From the cell containing the given text, extract its center point as (X, Y) coordinate. 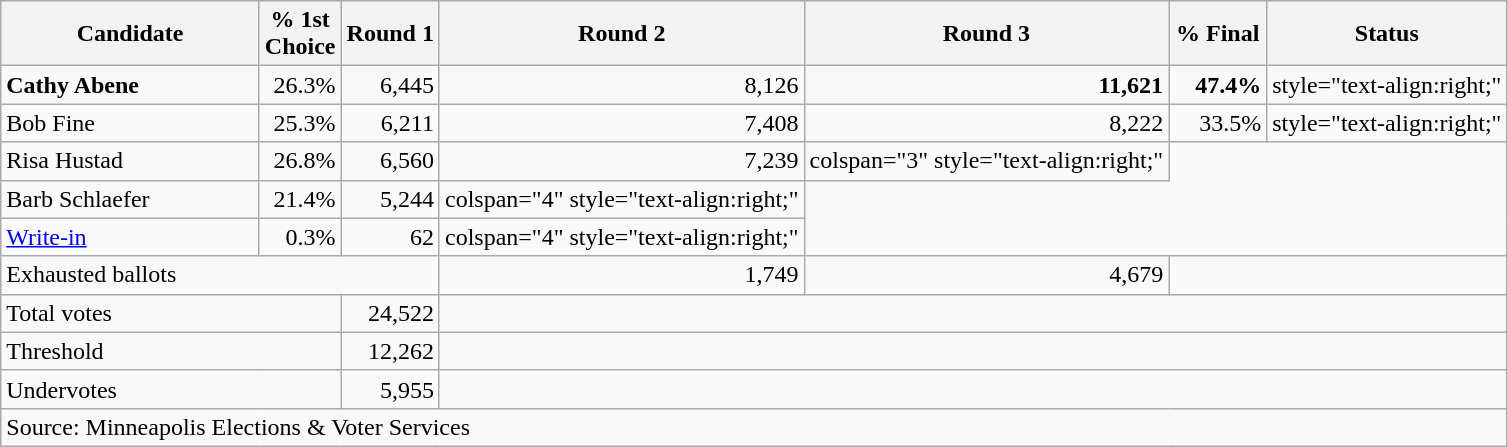
4,679 (986, 275)
47.4% (1218, 85)
7,239 (622, 161)
% 1stChoice (300, 34)
6,560 (390, 161)
Risa Hustad (130, 161)
Status (1387, 34)
33.5% (1218, 123)
Exhausted ballots (220, 275)
Write-in (130, 237)
6,211 (390, 123)
26.3% (300, 85)
25.3% (300, 123)
0.3% (300, 237)
% Final (1218, 34)
Round 2 (622, 34)
Candidate (130, 34)
24,522 (390, 313)
Source: Minneapolis Elections & Voter Services (754, 427)
colspan="3" style="text-align:right;" (986, 161)
Barb Schlaefer (130, 199)
Round 3 (986, 34)
26.8% (300, 161)
Undervotes (171, 389)
Bob Fine (130, 123)
6,445 (390, 85)
7,408 (622, 123)
11,621 (986, 85)
21.4% (300, 199)
8,126 (622, 85)
Cathy Abene (130, 85)
Threshold (171, 351)
62 (390, 237)
12,262 (390, 351)
Total votes (171, 313)
Round 1 (390, 34)
5,955 (390, 389)
8,222 (986, 123)
5,244 (390, 199)
1,749 (622, 275)
